Scan for the cell matching the given text and deliver its [x, y] coordinate at center. 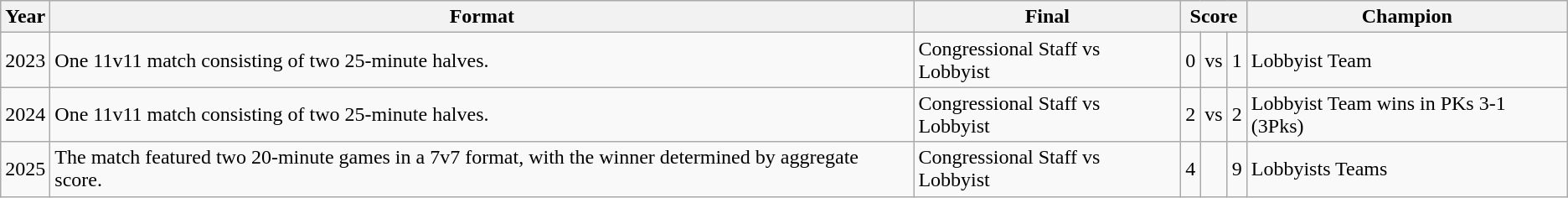
1 [1236, 60]
Lobbyist Team wins in PKs 3-1 (3Pks) [1407, 114]
Champion [1407, 17]
Year [25, 17]
2023 [25, 60]
0 [1191, 60]
2024 [25, 114]
Score [1215, 17]
2025 [25, 169]
The match featured two 20-minute games in a 7v7 format, with the winner determined by aggregate score. [482, 169]
Format [482, 17]
Final [1047, 17]
Lobbyists Teams [1407, 169]
9 [1236, 169]
4 [1191, 169]
Lobbyist Team [1407, 60]
